Capture the cell that displays the provided text and extract its [X, Y] central coordinate. 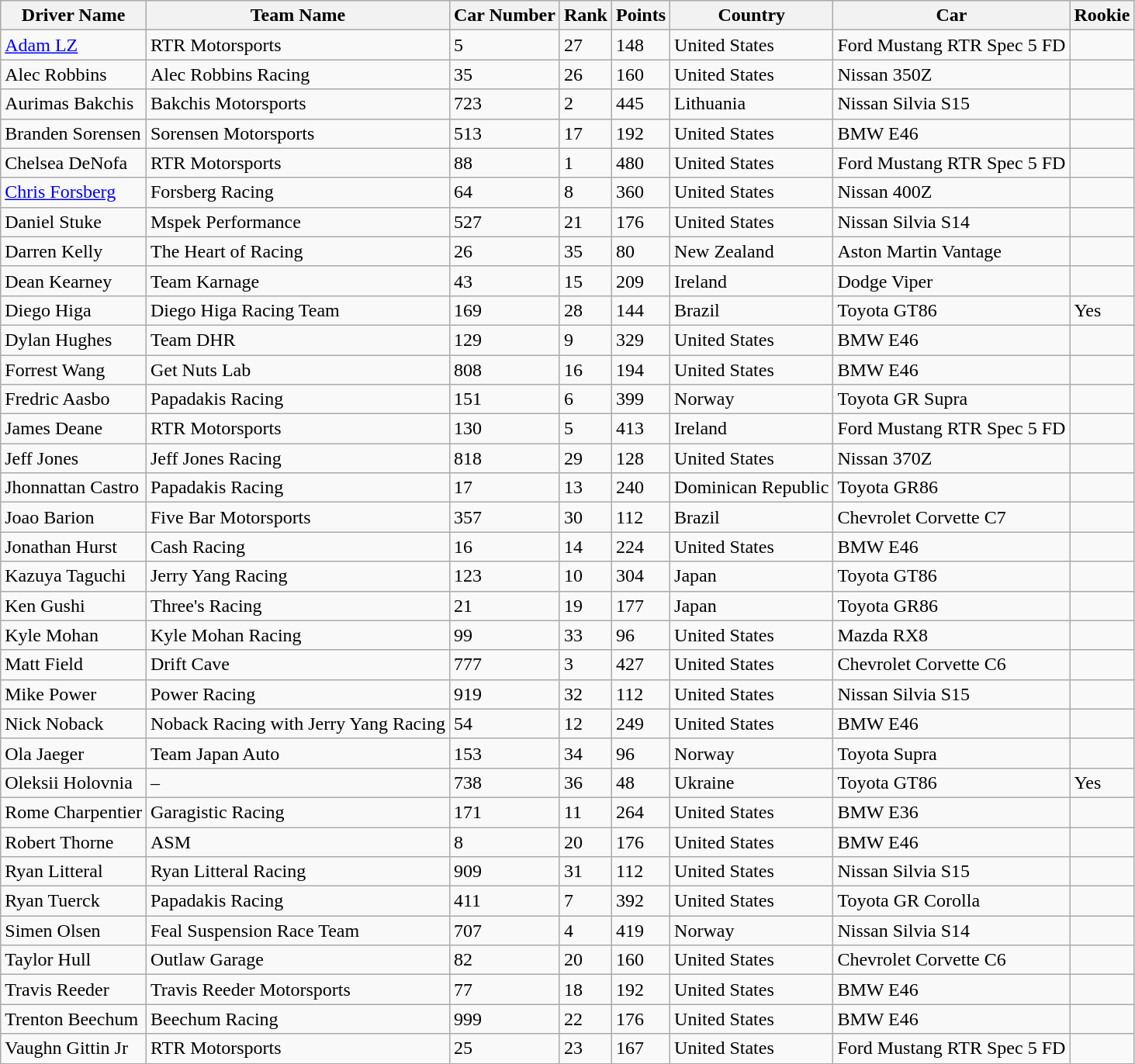
513 [504, 133]
Rank [585, 16]
Chelsea DeNofa [74, 163]
Vaughn Gittin Jr [74, 1048]
Dean Kearney [74, 281]
128 [641, 458]
88 [504, 163]
23 [585, 1048]
Matt Field [74, 665]
Aurimas Bakchis [74, 104]
Ken Gushi [74, 606]
– [298, 782]
Diego Higa [74, 310]
Forrest Wang [74, 370]
13 [585, 488]
808 [504, 370]
Taylor Hull [74, 960]
777 [504, 665]
7 [585, 901]
Kyle Mohan Racing [298, 635]
BMW E36 [951, 812]
4 [585, 931]
Team Japan Auto [298, 753]
818 [504, 458]
357 [504, 517]
15 [585, 281]
130 [504, 429]
Joao Barion [74, 517]
909 [504, 872]
738 [504, 782]
Team Karnage [298, 281]
34 [585, 753]
224 [641, 547]
99 [504, 635]
Feal Suspension Race Team [298, 931]
Rookie [1102, 16]
77 [504, 990]
6 [585, 399]
329 [641, 340]
Cash Racing [298, 547]
ASM [298, 841]
28 [585, 310]
2 [585, 104]
Alec Robbins Racing [298, 74]
Travis Reeder [74, 990]
Jeff Jones [74, 458]
64 [504, 192]
392 [641, 901]
1 [585, 163]
Branden Sorensen [74, 133]
12 [585, 724]
999 [504, 1019]
Oleksii Holovnia [74, 782]
New Zealand [752, 251]
32 [585, 694]
209 [641, 281]
148 [641, 45]
Drift Cave [298, 665]
30 [585, 517]
169 [504, 310]
Rome Charpentier [74, 812]
27 [585, 45]
Ola Jaeger [74, 753]
Dodge Viper [951, 281]
Beechum Racing [298, 1019]
36 [585, 782]
9 [585, 340]
Team DHR [298, 340]
707 [504, 931]
151 [504, 399]
Get Nuts Lab [298, 370]
31 [585, 872]
Chevrolet Corvette C7 [951, 517]
Daniel Stuke [74, 222]
360 [641, 192]
Points [641, 16]
Noback Racing with Jerry Yang Racing [298, 724]
445 [641, 104]
413 [641, 429]
Ryan Litteral [74, 872]
527 [504, 222]
Toyota GR Corolla [951, 901]
Team Name [298, 16]
177 [641, 606]
43 [504, 281]
Chris Forsberg [74, 192]
194 [641, 370]
Mike Power [74, 694]
Driver Name [74, 16]
399 [641, 399]
Jonathan Hurst [74, 547]
Mazda RX8 [951, 635]
Car [951, 16]
Ryan Litteral Racing [298, 872]
Dylan Hughes [74, 340]
Ukraine [752, 782]
Dominican Republic [752, 488]
Aston Martin Vantage [951, 251]
Fredric Aasbo [74, 399]
James Deane [74, 429]
Nissan 350Z [951, 74]
3 [585, 665]
Jhonnattan Castro [74, 488]
10 [585, 576]
Toyota Supra [951, 753]
Garagistic Racing [298, 812]
Country [752, 16]
Car Number [504, 16]
419 [641, 931]
480 [641, 163]
Trenton Beechum [74, 1019]
48 [641, 782]
723 [504, 104]
144 [641, 310]
Three's Racing [298, 606]
Power Racing [298, 694]
14 [585, 547]
22 [585, 1019]
Toyota GR Supra [951, 399]
153 [504, 753]
54 [504, 724]
427 [641, 665]
129 [504, 340]
Nissan 400Z [951, 192]
Simen Olsen [74, 931]
Alec Robbins [74, 74]
Mspek Performance [298, 222]
Lithuania [752, 104]
411 [504, 901]
Ryan Tuerck [74, 901]
Five Bar Motorsports [298, 517]
167 [641, 1048]
919 [504, 694]
Travis Reeder Motorsports [298, 990]
The Heart of Racing [298, 251]
Darren Kelly [74, 251]
Outlaw Garage [298, 960]
Jerry Yang Racing [298, 576]
33 [585, 635]
Nick Noback [74, 724]
Jeff Jones Racing [298, 458]
Kyle Mohan [74, 635]
11 [585, 812]
Bakchis Motorsports [298, 104]
Diego Higa Racing Team [298, 310]
Robert Thorne [74, 841]
18 [585, 990]
Sorensen Motorsports [298, 133]
19 [585, 606]
Kazuya Taguchi [74, 576]
249 [641, 724]
82 [504, 960]
264 [641, 812]
25 [504, 1048]
304 [641, 576]
Adam LZ [74, 45]
29 [585, 458]
123 [504, 576]
240 [641, 488]
80 [641, 251]
Nissan 370Z [951, 458]
Forsberg Racing [298, 192]
171 [504, 812]
